For the text-containing cell, return its midpoint in (X, Y) coordinate format. 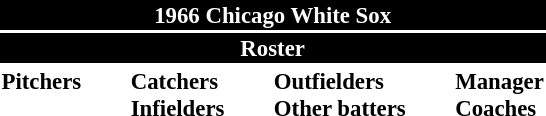
1966 Chicago White Sox (272, 15)
Roster (272, 48)
